Find where the given text appears and provide that cell's center as (x, y) coordinate. 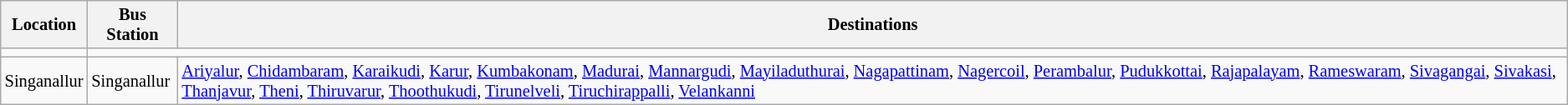
Location (44, 24)
Destinations (872, 24)
Bus Station (132, 24)
